Pinpoint the cell where the given text exists, returning its (X, Y) midpoint coordinate. 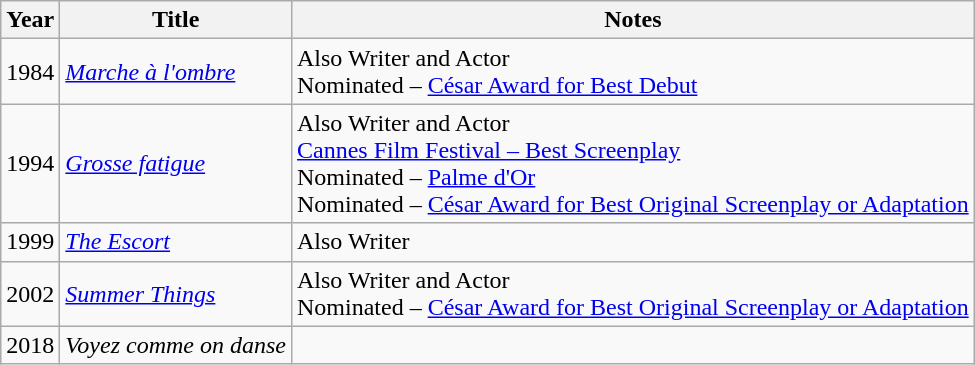
1994 (30, 164)
Voyez comme on danse (176, 345)
Also Writer and ActorNominated – César Award for Best Debut (632, 72)
Also Writer and ActorCannes Film Festival – Best ScreenplayNominated – Palme d'OrNominated – César Award for Best Original Screenplay or Adaptation (632, 164)
Marche à l'ombre (176, 72)
2002 (30, 294)
Title (176, 20)
Grosse fatigue (176, 164)
2018 (30, 345)
The Escort (176, 242)
Summer Things (176, 294)
1999 (30, 242)
Also Writer (632, 242)
1984 (30, 72)
Year (30, 20)
Also Writer and ActorNominated – César Award for Best Original Screenplay or Adaptation (632, 294)
Notes (632, 20)
